Output the (X, Y) coordinate of the center of the cell containing the given text.  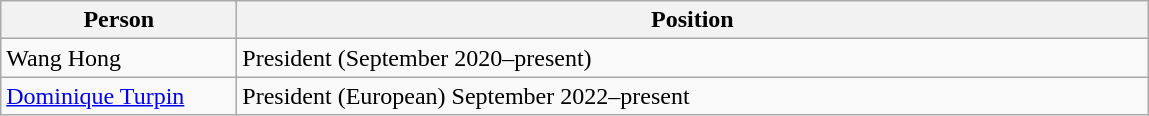
Position (692, 20)
President (European) September 2022–present (692, 96)
Person (119, 20)
Dominique Turpin (119, 96)
Wang Hong (119, 58)
President (September 2020–present) (692, 58)
